From the cell containing the given text, extract its center point as [X, Y] coordinate. 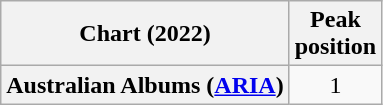
Peakposition [335, 34]
Chart (2022) [145, 34]
Australian Albums (ARIA) [145, 85]
1 [335, 85]
